Find where the given text appears and provide that cell's center as [X, Y] coordinate. 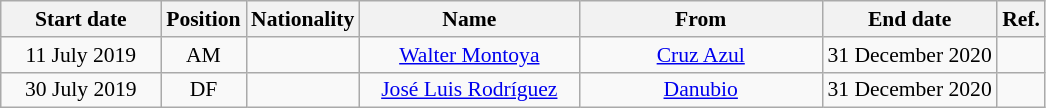
Nationality [302, 19]
DF [204, 90]
Start date [81, 19]
End date [910, 19]
From [700, 19]
Cruz Azul [700, 55]
Walter Montoya [469, 55]
Position [204, 19]
Ref. [1021, 19]
AM [204, 55]
Danubio [700, 90]
11 July 2019 [81, 55]
Name [469, 19]
30 July 2019 [81, 90]
José Luis Rodríguez [469, 90]
